Scan for the cell matching the given text and deliver its (x, y) coordinate at center. 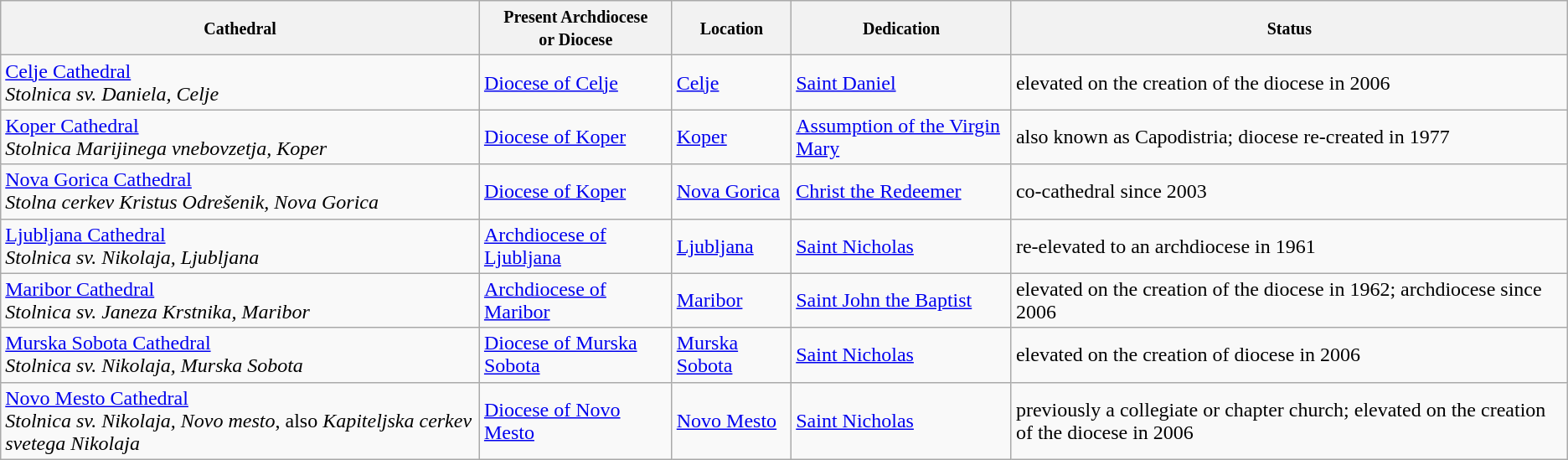
previously a collegiate or chapter church; elevated on the creation of the diocese in 2006 (1289, 421)
Novo Mesto CathedralStolnica sv. Nikolaja, Novo mesto, also Kapiteljska cerkev svetega Nikolaja (240, 421)
Archdiocese of Maribor (575, 300)
also known as Capodistria; diocese re-created in 1977 (1289, 137)
elevated on the creation of the diocese in 2006 (1289, 82)
Murska Sobota (731, 355)
Nova Gorica CathedralStolna cerkev Kristus Odrešenik, Nova Gorica (240, 191)
Dedication (901, 28)
Celje CathedralStolnica sv. Daniela, Celje (240, 82)
re-elevated to an archdiocese in 1961 (1289, 246)
Murska Sobota CathedralStolnica sv. Nikolaja, Murska Sobota (240, 355)
Assumption of the Virgin Mary (901, 137)
Ljubljana Cathedral Stolnica sv. Nikolaja, Ljubljana (240, 246)
Koper (731, 137)
Maribor (731, 300)
co-cathedral since 2003 (1289, 191)
Celje (731, 82)
Christ the Redeemer (901, 191)
Diocese of Murska Sobota (575, 355)
Saint Daniel (901, 82)
elevated on the creation of diocese in 2006 (1289, 355)
Maribor CathedralStolnica sv. Janeza Krstnika, Maribor (240, 300)
Diocese of Novo Mesto (575, 421)
Status (1289, 28)
Nova Gorica (731, 191)
Present Archdioceseor Diocese (575, 28)
Archdiocese of Ljubljana (575, 246)
Cathedral (240, 28)
Ljubljana (731, 246)
Saint John the Baptist (901, 300)
Diocese of Celje (575, 82)
Location (731, 28)
Koper CathedralStolnica Marijinega vnebovzetja, Koper (240, 137)
Novo Mesto (731, 421)
elevated on the creation of the diocese in 1962; archdiocese since 2006 (1289, 300)
